Identify which cell holds the provided text, then report its [X, Y] central coordinate. 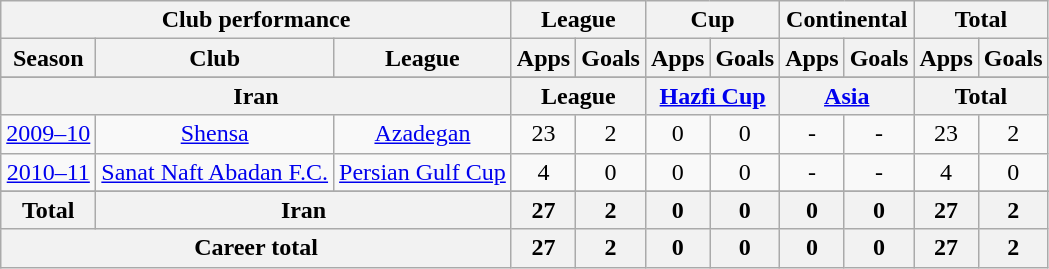
Persian Gulf Cup [423, 172]
Asia [847, 96]
Season [48, 58]
Sanat Naft Abadan F.C. [215, 172]
Club performance [256, 20]
Shensa [215, 134]
Hazfi Cup [712, 96]
Career total [256, 248]
2010–11 [48, 172]
Azadegan [423, 134]
Club [215, 58]
2009–10 [48, 134]
Cup [712, 20]
Continental [847, 20]
